Return [x, y] of the center of cell containing provided text 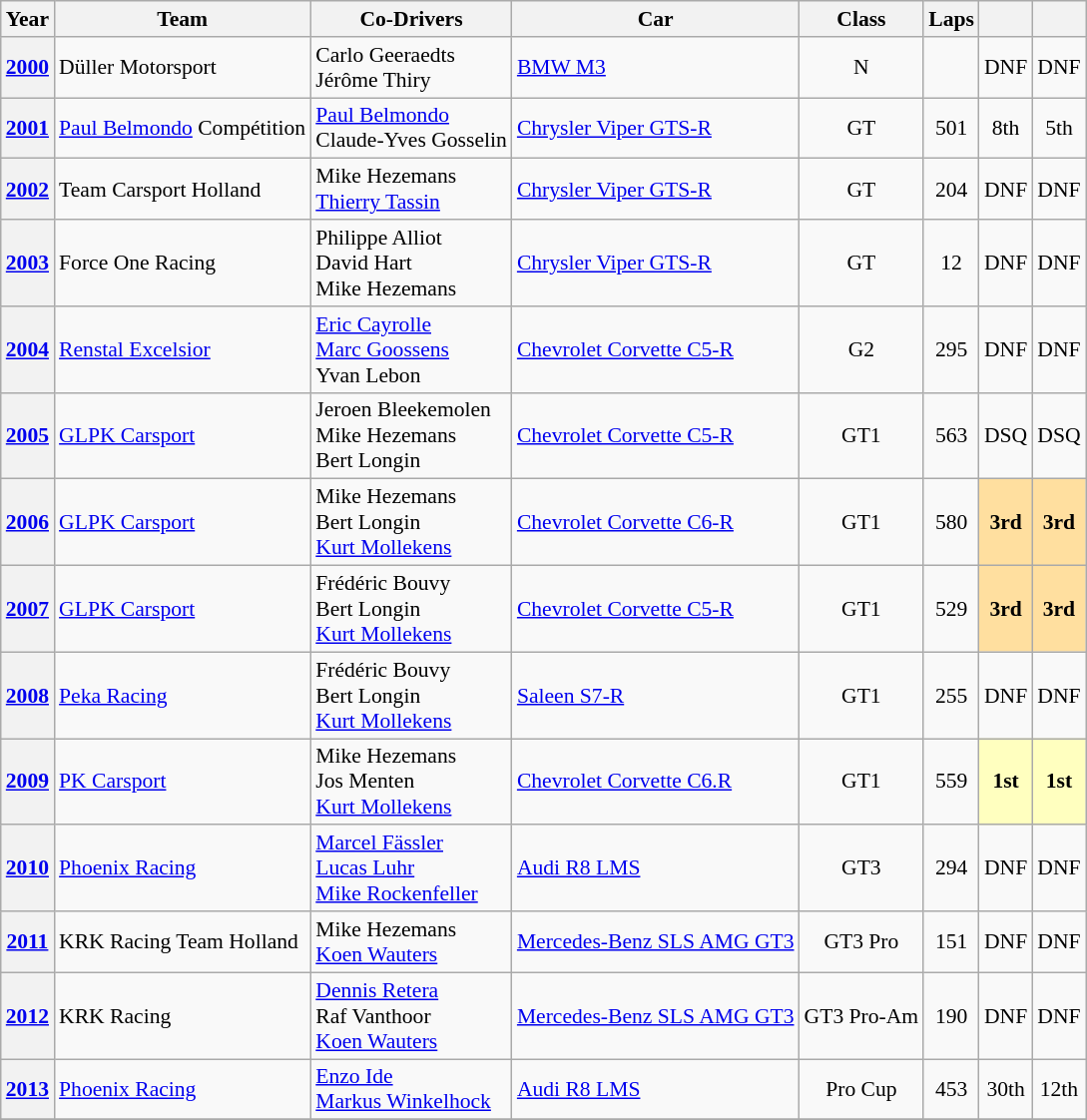
BMW M3 [656, 68]
2012 [28, 1016]
2010 [28, 868]
12 [951, 264]
Eric Cayrolle Marc Goossens Yvan Lebon [411, 349]
563 [951, 435]
151 [951, 942]
204 [951, 190]
2006 [28, 523]
Peka Racing [182, 695]
Saleen S7-R [656, 695]
Enzo Ide Markus Winkelhock [411, 1090]
Mike Hezemans Thierry Tassin [411, 190]
GT3 [862, 868]
Force One Racing [182, 264]
Chevrolet Corvette C6-R [656, 523]
2008 [28, 695]
Mike Hezemans Koen Wauters [411, 942]
Paul Belmondo Compétition [182, 128]
Mike Hezemans Jos Menten Kurt Mollekens [411, 783]
Team Carsport Holland [182, 190]
2013 [28, 1090]
Year [28, 19]
255 [951, 695]
Car [656, 19]
N [862, 68]
2011 [28, 942]
Co-Drivers [411, 19]
5th [1058, 128]
Düller Motorsport [182, 68]
Renstal Excelsior [182, 349]
2001 [28, 128]
12th [1058, 1090]
GT3 Pro [862, 942]
G2 [862, 349]
2007 [28, 609]
2004 [28, 349]
Mike Hezemans Bert Longin Kurt Mollekens [411, 523]
Carlo Geeraedts Jérôme Thiry [411, 68]
GT3 Pro-Am [862, 1016]
KRK Racing Team Holland [182, 942]
294 [951, 868]
2002 [28, 190]
Dennis Retera Raf Vanthoor Koen Wauters [411, 1016]
501 [951, 128]
Jeroen Bleekemolen Mike Hezemans Bert Longin [411, 435]
2009 [28, 783]
Class [862, 19]
Paul Belmondo Claude-Yves Gosselin [411, 128]
2005 [28, 435]
559 [951, 783]
580 [951, 523]
8th [1006, 128]
KRK Racing [182, 1016]
453 [951, 1090]
2000 [28, 68]
Pro Cup [862, 1090]
Team [182, 19]
30th [1006, 1090]
190 [951, 1016]
Marcel Fässler Lucas Luhr Mike Rockenfeller [411, 868]
PK Carsport [182, 783]
Chevrolet Corvette C6.R [656, 783]
Philippe Alliot David Hart Mike Hezemans [411, 264]
529 [951, 609]
2003 [28, 264]
295 [951, 349]
Laps [951, 19]
